Output the [x, y] coordinate of the center of the cell containing the given text.  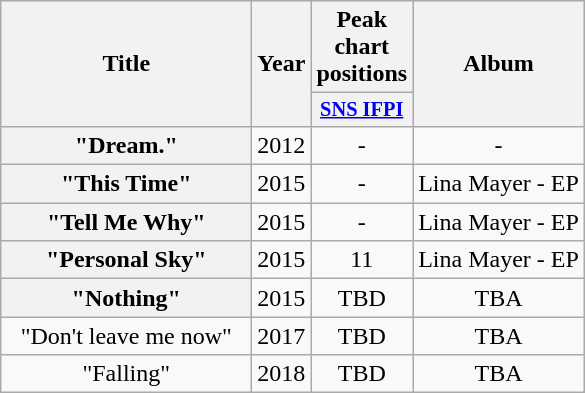
"Dream." [126, 145]
Year [282, 64]
2012 [282, 145]
11 [362, 260]
Peak chart positions [362, 47]
"Falling" [126, 374]
"Personal Sky" [126, 260]
2017 [282, 336]
2018 [282, 374]
Album [499, 64]
"Don't leave me now" [126, 336]
"Tell Me Why" [126, 222]
Title [126, 64]
"Nothing" [126, 298]
SNS IFPI [362, 110]
"This Time" [126, 184]
